Return the [X, Y] coordinate for the center point of the cell that contains the specified text.  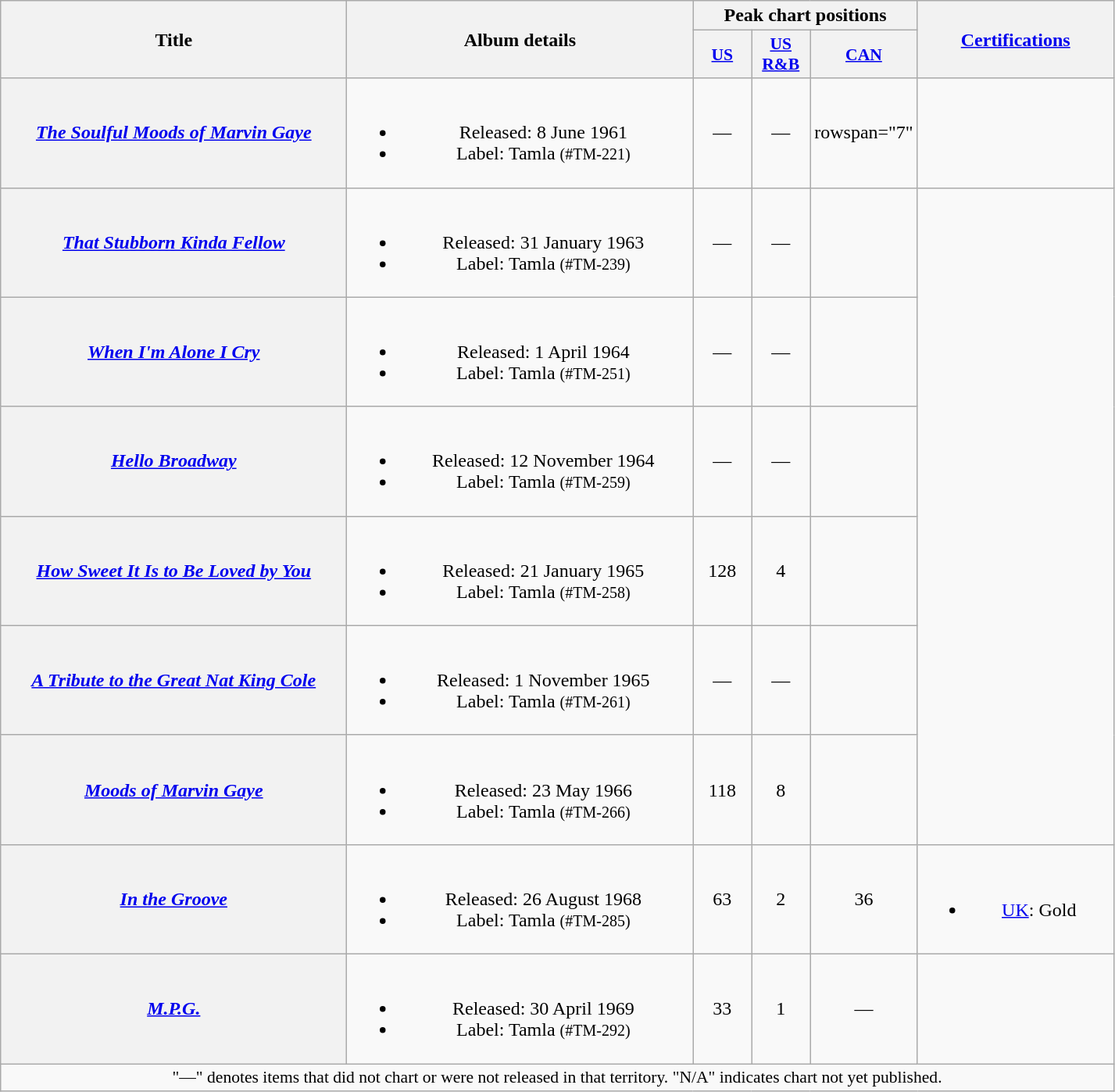
That Stubborn Kinda Fellow [173, 242]
8 [781, 789]
CAN [864, 55]
Released: 1 November 1965Label: Tamla (#TM-261) [520, 680]
1 [781, 1008]
63 [722, 899]
Released: 30 April 1969Label: Tamla (#TM-292) [520, 1008]
Released: 12 November 1964Label: Tamla (#TM-259) [520, 461]
How Sweet It Is to Be Loved by You [173, 571]
UK: Gold [1016, 899]
Hello Broadway [173, 461]
Moods of Marvin Gaye [173, 789]
Released: 31 January 1963Label: Tamla (#TM-239) [520, 242]
Released: 26 August 1968Label: Tamla (#TM-285) [520, 899]
Released: 1 April 1964Label: Tamla (#TM-251) [520, 352]
128 [722, 571]
Certifications [1016, 39]
33 [722, 1008]
US [722, 55]
USR&B [781, 55]
4 [781, 571]
36 [864, 899]
rowspan="7" [864, 133]
When I'm Alone I Cry [173, 352]
Released: 23 May 1966Label: Tamla (#TM-266) [520, 789]
Title [173, 39]
Released: 8 June 1961Label: Tamla (#TM-221) [520, 133]
2 [781, 899]
In the Groove [173, 899]
A Tribute to the Great Nat King Cole [173, 680]
The Soulful Moods of Marvin Gaye [173, 133]
Album details [520, 39]
118 [722, 789]
Released: 21 January 1965Label: Tamla (#TM-258) [520, 571]
M.P.G. [173, 1008]
Peak chart positions [805, 16]
"—" denotes items that did not chart or were not released in that territory. "N/A" indicates chart not yet published. [558, 1077]
